Detect which cell encompasses the target text, then output its [x, y] center coordinate. 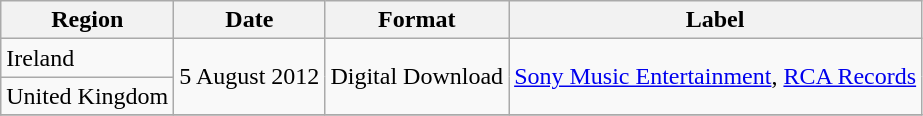
Sony Music Entertainment, RCA Records [716, 77]
Date [250, 20]
Digital Download [417, 77]
Region [88, 20]
Ireland [88, 58]
Format [417, 20]
United Kingdom [88, 96]
5 August 2012 [250, 77]
Label [716, 20]
